Locate the cell with the specified text and output its (X, Y) center coordinate. 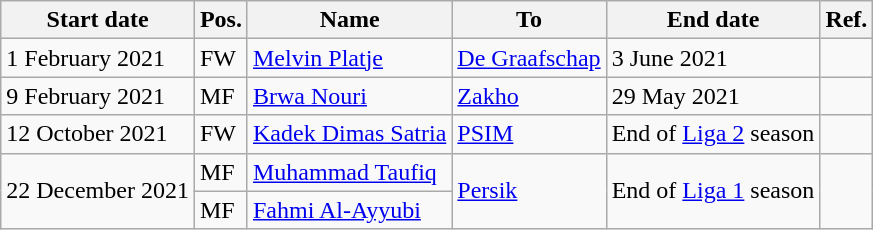
Start date (98, 20)
Muhammad Taufiq (349, 172)
Kadek Dimas Satria (349, 134)
PSIM (529, 134)
9 February 2021 (98, 96)
Brwa Nouri (349, 96)
1 February 2021 (98, 58)
Ref. (846, 20)
To (529, 20)
3 June 2021 (713, 58)
Zakho (529, 96)
End date (713, 20)
Persik (529, 191)
De Graafschap (529, 58)
22 December 2021 (98, 191)
Pos. (220, 20)
Melvin Platje (349, 58)
12 October 2021 (98, 134)
End of Liga 2 season (713, 134)
Name (349, 20)
29 May 2021 (713, 96)
Fahmi Al-Ayyubi (349, 210)
End of Liga 1 season (713, 191)
